Pinpoint the cell where the given text exists, returning its (x, y) midpoint coordinate. 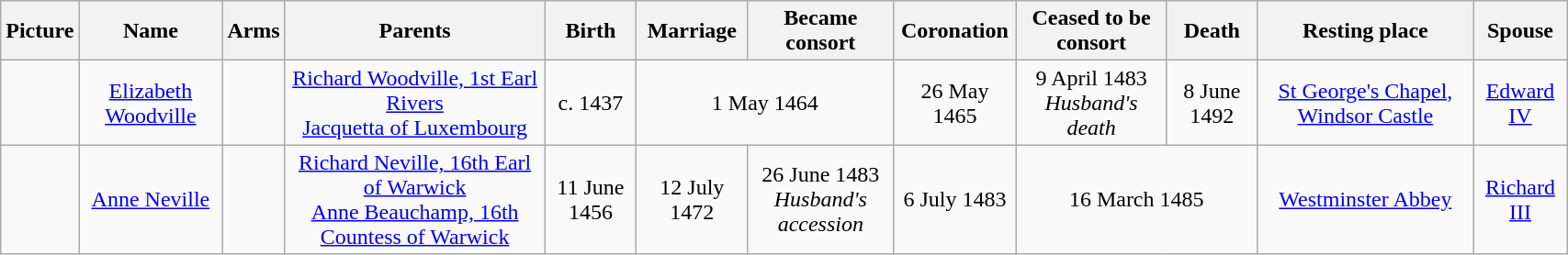
Birth (591, 31)
16 March 1485 (1136, 200)
1 May 1464 (765, 103)
Arms (254, 31)
Coronation (955, 31)
Marriage (693, 31)
Picture (40, 31)
Westminster Abbey (1365, 200)
Richard III (1519, 200)
Edward IV (1519, 103)
Anne Neville (151, 200)
Resting place (1365, 31)
Parents (415, 31)
Elizabeth Woodville (151, 103)
26 June 1483Husband's accession (821, 200)
26 May 1465 (955, 103)
Ceased to be consort (1091, 31)
Richard Neville, 16th Earl of Warwick Anne Beauchamp, 16th Countess of Warwick (415, 200)
8 June 1492 (1212, 103)
Richard Woodville, 1st Earl Rivers Jacquetta of Luxembourg (415, 103)
c. 1437 (591, 103)
Death (1212, 31)
9 April 1483Husband's death (1091, 103)
Name (151, 31)
12 July 1472 (693, 200)
Became consort (821, 31)
6 July 1483 (955, 200)
Spouse (1519, 31)
St George's Chapel, Windsor Castle (1365, 103)
11 June 1456 (591, 200)
